Output the (X, Y) coordinate of the center of the cell containing the given text.  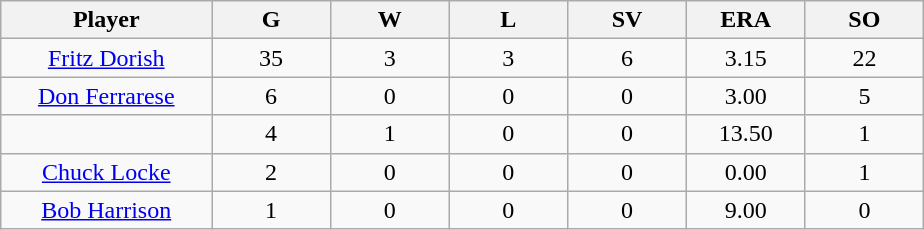
22 (864, 58)
SV (628, 20)
Bob Harrison (106, 210)
35 (272, 58)
W (390, 20)
3.15 (746, 58)
13.50 (746, 134)
ERA (746, 20)
3.00 (746, 96)
L (508, 20)
9.00 (746, 210)
G (272, 20)
2 (272, 172)
Don Ferrarese (106, 96)
SO (864, 20)
Player (106, 20)
4 (272, 134)
0.00 (746, 172)
Chuck Locke (106, 172)
Fritz Dorish (106, 58)
5 (864, 96)
